Return (x, y) of the center of cell containing provided text 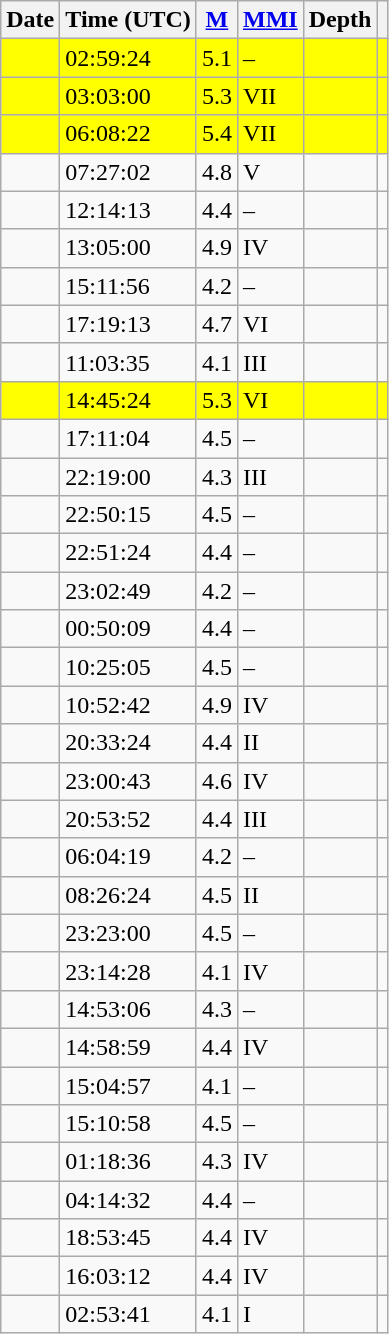
M (216, 20)
16:03:12 (128, 1276)
10:25:05 (128, 667)
14:58:59 (128, 1047)
18:53:45 (128, 1238)
4.7 (216, 324)
5.4 (216, 134)
4.6 (216, 781)
23:02:49 (128, 591)
14:53:06 (128, 1009)
07:27:02 (128, 172)
13:05:00 (128, 248)
06:04:19 (128, 857)
01:18:36 (128, 1162)
12:14:13 (128, 210)
20:53:52 (128, 819)
22:51:24 (128, 553)
17:11:04 (128, 438)
02:59:24 (128, 58)
5.1 (216, 58)
23:14:28 (128, 971)
04:14:32 (128, 1200)
15:04:57 (128, 1085)
02:53:41 (128, 1314)
Depth (340, 20)
15:10:58 (128, 1124)
17:19:13 (128, 324)
06:08:22 (128, 134)
20:33:24 (128, 743)
Time (UTC) (128, 20)
23:23:00 (128, 933)
00:50:09 (128, 629)
Date (30, 20)
I (270, 1314)
22:19:00 (128, 477)
15:11:56 (128, 286)
14:45:24 (128, 400)
MMI (270, 20)
4.8 (216, 172)
22:50:15 (128, 515)
08:26:24 (128, 895)
V (270, 172)
23:00:43 (128, 781)
10:52:42 (128, 705)
03:03:00 (128, 96)
11:03:35 (128, 362)
